Search for the cell housing the specified text and yield its [X, Y] center coordinate. 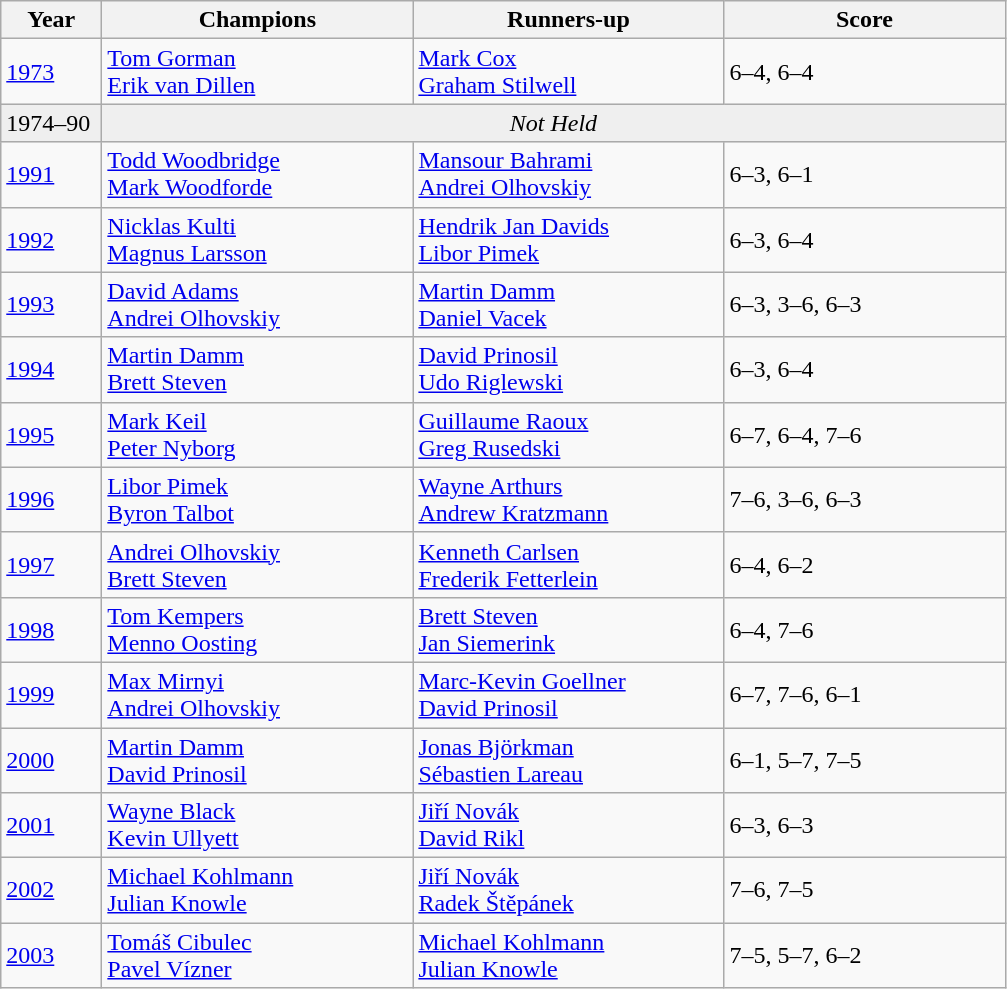
Nicklas Kulti Magnus Larsson [258, 240]
2000 [52, 760]
6–1, 5–7, 7–5 [864, 760]
Marc-Kevin Goellner David Prinosil [568, 694]
Tom Gorman Erik van Dillen [258, 72]
Tomáš Cibulec Pavel Vízner [258, 956]
Mansour Bahrami Andrei Olhovskiy [568, 174]
Todd Woodbridge Mark Woodforde [258, 174]
1973 [52, 72]
1999 [52, 694]
1998 [52, 630]
1992 [52, 240]
Hendrik Jan Davids Libor Pimek [568, 240]
Max Mirnyi Andrei Olhovskiy [258, 694]
2001 [52, 826]
Wayne Arthurs Andrew Kratzmann [568, 500]
6–3, 6–1 [864, 174]
David Prinosil Udo Riglewski [568, 370]
Andrei Olhovskiy Brett Steven [258, 564]
1991 [52, 174]
Runners-up [568, 20]
6–4, 7–6 [864, 630]
Jonas Björkman Sébastien Lareau [568, 760]
Champions [258, 20]
Wayne Black Kevin Ullyett [258, 826]
6–7, 6–4, 7–6 [864, 434]
Score [864, 20]
Libor Pimek Byron Talbot [258, 500]
Brett Steven Jan Siemerink [568, 630]
Martin Damm David Prinosil [258, 760]
Tom Kempers Menno Oosting [258, 630]
7–6, 7–5 [864, 890]
7–5, 5–7, 6–2 [864, 956]
6–3, 6–3 [864, 826]
Jiří Novák Radek Štěpánek [568, 890]
1974–90 [52, 123]
1997 [52, 564]
Year [52, 20]
Not Held [554, 123]
1994 [52, 370]
Mark Cox Graham Stilwell [568, 72]
David Adams Andrei Olhovskiy [258, 304]
2003 [52, 956]
6–7, 7–6, 6–1 [864, 694]
Kenneth Carlsen Frederik Fetterlein [568, 564]
Martin Damm Brett Steven [258, 370]
1996 [52, 500]
6–4, 6–2 [864, 564]
Jiří Novák David Rikl [568, 826]
6–3, 3–6, 6–3 [864, 304]
2002 [52, 890]
1993 [52, 304]
Guillaume Raoux Greg Rusedski [568, 434]
1995 [52, 434]
Martin Damm Daniel Vacek [568, 304]
7–6, 3–6, 6–3 [864, 500]
Mark Keil Peter Nyborg [258, 434]
6–4, 6–4 [864, 72]
